Return the [x, y] coordinate for the center point of the cell that contains the specified text.  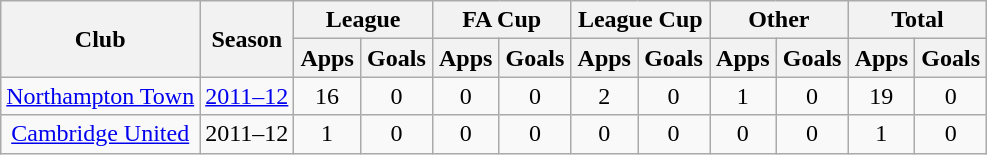
FA Cup [502, 20]
Other [780, 20]
Northampton Town [100, 96]
16 [328, 96]
League Cup [640, 20]
2 [604, 96]
Total [918, 20]
League [364, 20]
19 [882, 96]
Season [247, 39]
Cambridge United [100, 134]
Club [100, 39]
